Find where the given text appears and provide that cell's center as [x, y] coordinate. 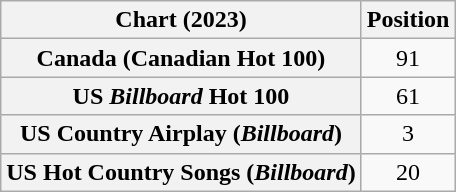
US Country Airplay (Billboard) [181, 134]
Canada (Canadian Hot 100) [181, 58]
Chart (2023) [181, 20]
US Billboard Hot 100 [181, 96]
US Hot Country Songs (Billboard) [181, 172]
Position [408, 20]
61 [408, 96]
20 [408, 172]
3 [408, 134]
91 [408, 58]
